Find where the given text appears and provide that cell's center as [x, y] coordinate. 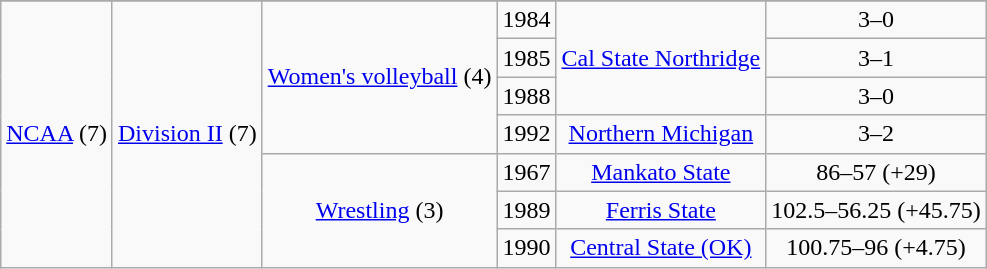
Mankato State [661, 172]
NCAA (7) [57, 134]
100.75–96 (+4.75) [876, 248]
Division II (7) [187, 134]
Central State (OK) [661, 248]
1988 [526, 96]
1989 [526, 210]
Women's volleyball (4) [380, 77]
3–1 [876, 58]
1992 [526, 134]
1985 [526, 58]
Ferris State [661, 210]
3–2 [876, 134]
1967 [526, 172]
86–57 (+29) [876, 172]
102.5–56.25 (+45.75) [876, 210]
1984 [526, 20]
1990 [526, 248]
Northern Michigan [661, 134]
Wrestling (3) [380, 210]
Cal State Northridge [661, 58]
